Provide the [x, y] coordinate of the cell's center where the given text is located.  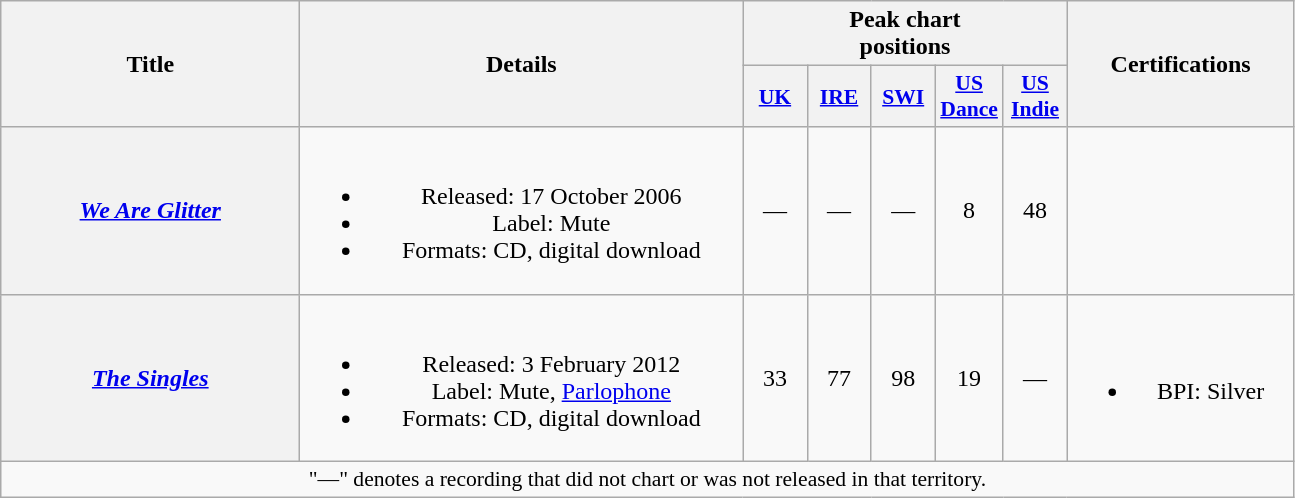
USDance [969, 96]
UK [775, 96]
Title [150, 64]
19 [969, 378]
BPI: Silver [1180, 378]
IRE [839, 96]
The Singles [150, 378]
"—" denotes a recording that did not chart or was not released in that territory. [648, 479]
SWI [903, 96]
Peak chartpositions [905, 34]
We Are Glitter [150, 210]
33 [775, 378]
48 [1035, 210]
Released: 3 February 2012Label: Mute, ParlophoneFormats: CD, digital download [522, 378]
8 [969, 210]
USIndie [1035, 96]
Released: 17 October 2006Label: MuteFormats: CD, digital download [522, 210]
98 [903, 378]
77 [839, 378]
Certifications [1180, 64]
Details [522, 64]
